Output the [X, Y] coordinate of the center of the cell containing the given text.  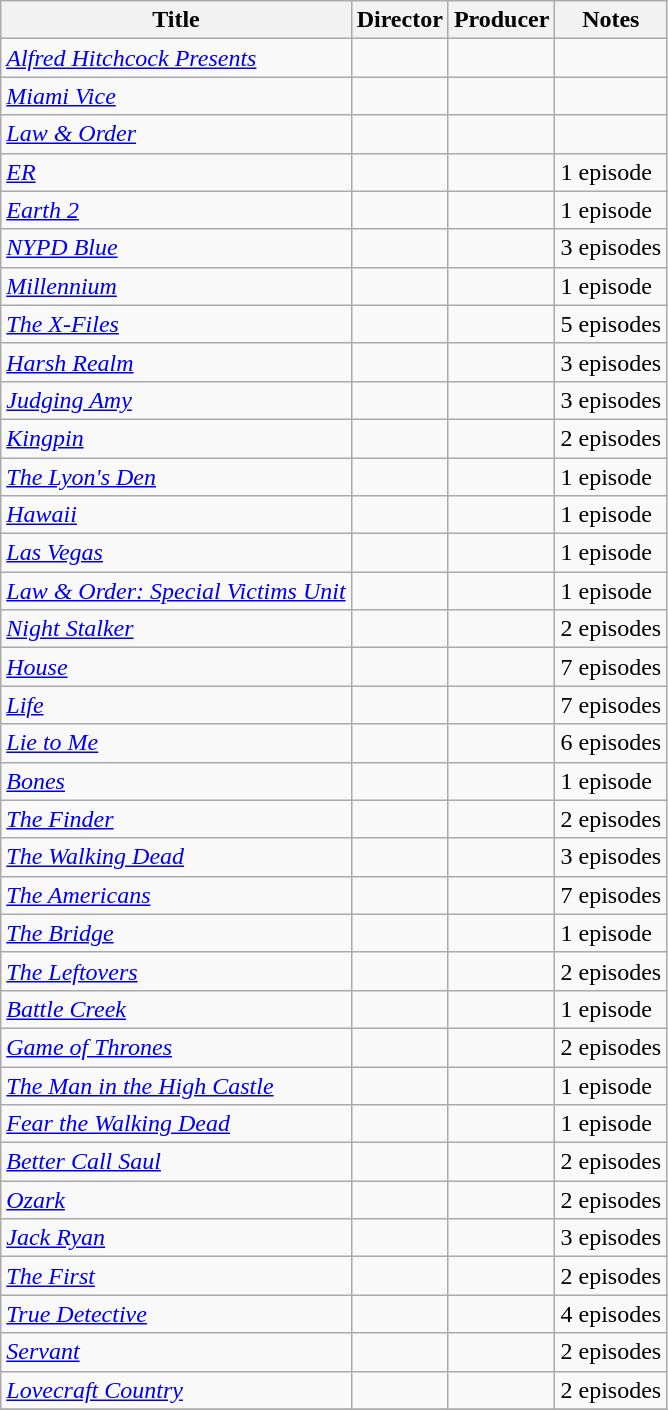
Producer [502, 20]
Life [176, 705]
Lie to Me [176, 743]
Law & Order: Special Victims Unit [176, 591]
Kingpin [176, 438]
Director [400, 20]
The Leftovers [176, 971]
The Lyon's Den [176, 477]
Lovecraft Country [176, 1390]
House [176, 667]
Law & Order [176, 134]
The X-Files [176, 324]
5 episodes [611, 324]
Alfred Hitchcock Presents [176, 58]
The First [176, 1276]
Fear the Walking Dead [176, 1124]
Millennium [176, 286]
Battle Creek [176, 1009]
Ozark [176, 1200]
Las Vegas [176, 553]
NYPD Blue [176, 248]
The Americans [176, 895]
ER [176, 172]
Earth 2 [176, 210]
Jack Ryan [176, 1238]
Title [176, 20]
The Bridge [176, 933]
Harsh Realm [176, 362]
Game of Thrones [176, 1047]
The Finder [176, 819]
The Walking Dead [176, 857]
Hawaii [176, 515]
The Man in the High Castle [176, 1085]
6 episodes [611, 743]
Better Call Saul [176, 1162]
Bones [176, 781]
Judging Amy [176, 400]
Night Stalker [176, 629]
4 episodes [611, 1314]
True Detective [176, 1314]
Notes [611, 20]
Servant [176, 1352]
Miami Vice [176, 96]
